For the text-containing cell, return its midpoint in (x, y) coordinate format. 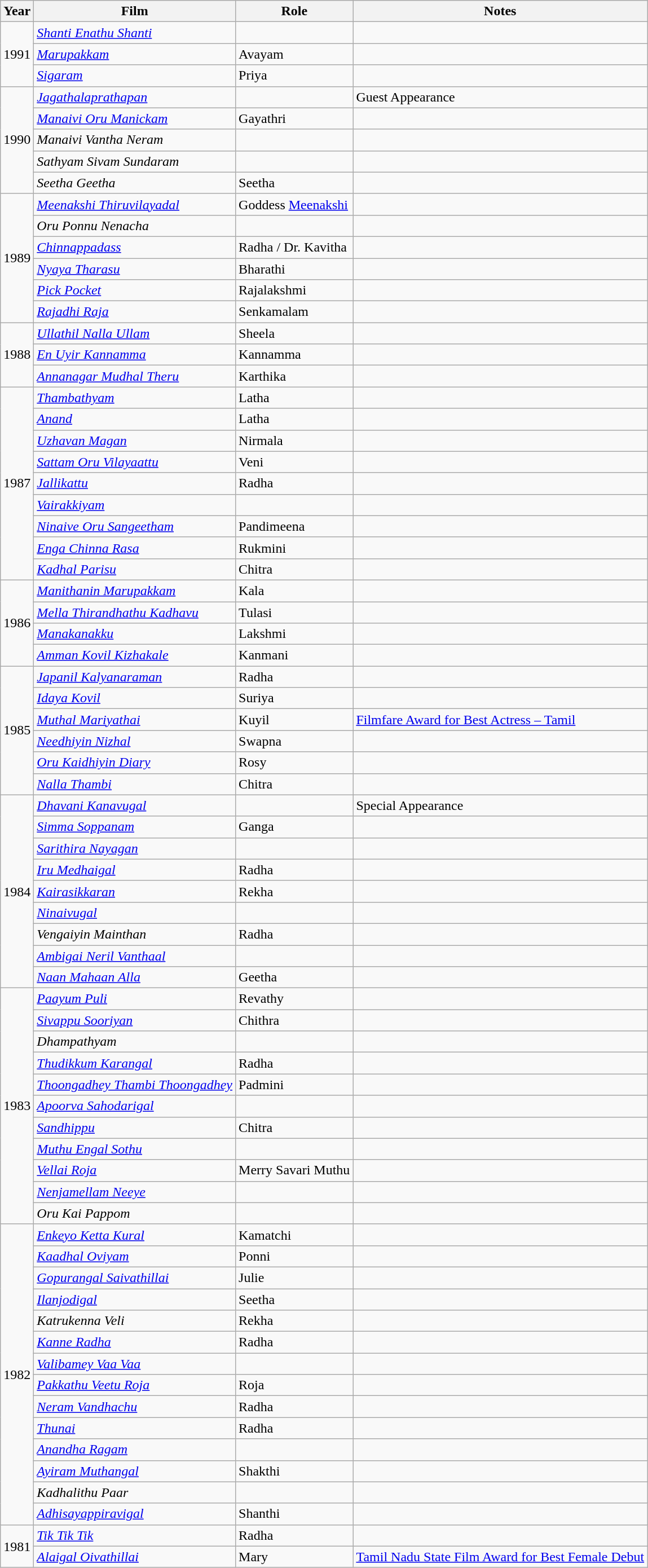
Katrukenna Veli (135, 1321)
1981 (17, 1546)
Valibamey Vaa Vaa (135, 1364)
1987 (17, 484)
Vengaiyin Mainthan (135, 934)
Thudikkum Karangal (135, 1063)
Lakshmi (294, 634)
Filmfare Award for Best Actress – Tamil (500, 720)
Role (294, 11)
Shanthi (294, 1514)
Vellai Roja (135, 1170)
1990 (17, 140)
Enkeyo Ketta Kural (135, 1235)
Radha / Dr. Kavitha (294, 247)
Kadhalithu Paar (135, 1492)
Kala (294, 591)
Rosy (294, 763)
Kuyil (294, 720)
1988 (17, 355)
Tamil Nadu State Film Award for Best Female Debut (500, 1557)
Ullathil Nalla Ullam (135, 333)
Dhampathyam (135, 1042)
Swapna (294, 741)
Marupakkam (135, 54)
Idaya Kovil (135, 698)
Sandhippu (135, 1127)
Ganga (294, 827)
Guest Appearance (500, 97)
1991 (17, 54)
Sheela (294, 333)
Anandha Ragam (135, 1450)
Tik Tik Tik (135, 1535)
Muthu Engal Sothu (135, 1149)
Kadhal Parisu (135, 569)
Senkamalam (294, 312)
Seetha Geetha (135, 183)
Pakkathu Veetu Roja (135, 1385)
Gopurangal Saivathillai (135, 1278)
Rukmini (294, 548)
Thoongadhey Thambi Thoongadhey (135, 1085)
Karthika (294, 376)
Gayathri (294, 118)
Ayiram Muthangal (135, 1471)
Kairasikkaran (135, 891)
Adhisayappiravigal (135, 1514)
Rajadhi Raja (135, 312)
Neram Vandhachu (135, 1407)
Chithra (294, 1020)
Enga Chinna Rasa (135, 548)
Meenakshi Thiruvilayadal (135, 204)
Thunai (135, 1428)
Sattam Oru Vilayaattu (135, 462)
Naan Mahaan Alla (135, 977)
Pandimeena (294, 526)
Paayum Puli (135, 999)
Ninaivugal (135, 913)
Sathyam Sivam Sundaram (135, 161)
Kannamma (294, 355)
Veni (294, 462)
Ambigai Neril Vanthaal (135, 956)
Alaigal Oivathillai (135, 1557)
Avayam (294, 54)
Kanmani (294, 655)
Priya (294, 76)
Sarithira Nayagan (135, 848)
Ninaive Oru Sangeetham (135, 526)
1983 (17, 1107)
Muthal Mariyathai (135, 720)
Jallikattu (135, 483)
Julie (294, 1278)
Dhavani Kanavugal (135, 805)
Nyaya Tharasu (135, 269)
Chinnappadass (135, 247)
Simma Soppanam (135, 827)
Manakanakku (135, 634)
1985 (17, 730)
Japanil Kalyanaraman (135, 677)
Shakthi (294, 1471)
Rajalakshmi (294, 290)
Special Appearance (500, 805)
Goddess Meenakshi (294, 204)
Shanti Enathu Shanti (135, 33)
Amman Kovil Kizhakale (135, 655)
Oru Kaidhiyin Diary (135, 763)
Vairakkiyam (135, 505)
Sigaram (135, 76)
Nenjamellam Neeye (135, 1192)
Year (17, 11)
Tulasi (294, 612)
Annanagar Mudhal Theru (135, 376)
Anand (135, 419)
Merry Savari Muthu (294, 1170)
Padmini (294, 1085)
Bharathi (294, 269)
Iru Medhaigal (135, 870)
En Uyir Kannamma (135, 355)
1984 (17, 891)
Nirmala (294, 441)
Oru Ponnu Nenacha (135, 226)
Kamatchi (294, 1235)
Geetha (294, 977)
Pick Pocket (135, 290)
Kaadhal Oviyam (135, 1256)
Ponni (294, 1256)
Revathy (294, 999)
1986 (17, 623)
Nalla Thambi (135, 784)
Needhiyin Nizhal (135, 741)
Kanne Radha (135, 1342)
Thambathyam (135, 398)
Manaivi Vantha Neram (135, 140)
Manaivi Oru Manickam (135, 118)
Manithanin Marupakkam (135, 591)
Film (135, 11)
Uzhavan Magan (135, 441)
Oru Kai Pappom (135, 1213)
Ilanjodigal (135, 1299)
1982 (17, 1374)
Suriya (294, 698)
1989 (17, 258)
Mary (294, 1557)
Jagathalaprathapan (135, 97)
Notes (500, 11)
Apoorva Sahodarigal (135, 1106)
Mella Thirandhathu Kadhavu (135, 612)
Roja (294, 1385)
Sivappu Sooriyan (135, 1020)
